From the cell containing the given text, extract its center point as [X, Y] coordinate. 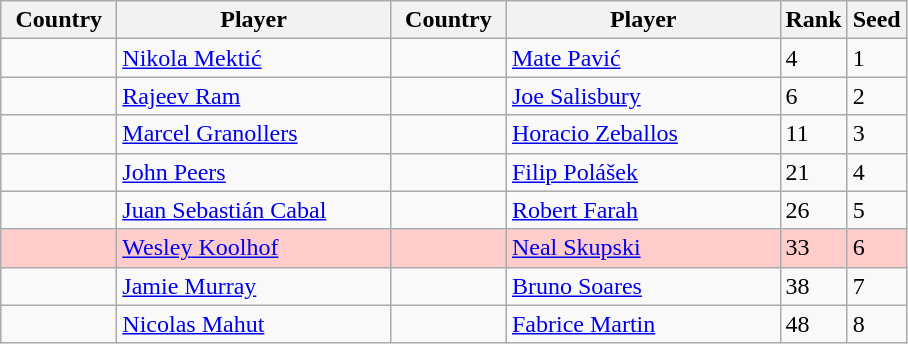
Juan Sebastián Cabal [254, 210]
Bruno Soares [643, 286]
Seed [876, 20]
Fabrice Martin [643, 324]
1 [876, 58]
8 [876, 324]
38 [814, 286]
3 [876, 134]
21 [814, 172]
Horacio Zeballos [643, 134]
Jamie Murray [254, 286]
5 [876, 210]
Filip Polášek [643, 172]
Nicolas Mahut [254, 324]
John Peers [254, 172]
Marcel Granollers [254, 134]
2 [876, 96]
Mate Pavić [643, 58]
26 [814, 210]
Nikola Mektić [254, 58]
11 [814, 134]
Wesley Koolhof [254, 248]
Robert Farah [643, 210]
48 [814, 324]
Joe Salisbury [643, 96]
Rank [814, 20]
Rajeev Ram [254, 96]
Neal Skupski [643, 248]
33 [814, 248]
7 [876, 286]
